Locate the cell with the specified text and output its (x, y) center coordinate. 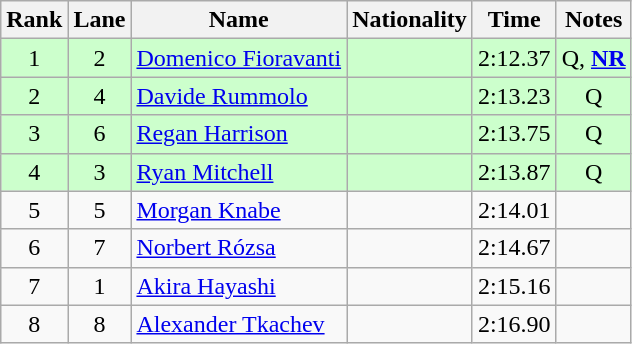
Q, NR (594, 58)
Morgan Knabe (239, 210)
Regan Harrison (239, 134)
Domenico Fioravanti (239, 58)
Name (239, 20)
Rank (34, 20)
Ryan Mitchell (239, 172)
Nationality (410, 20)
Norbert Rózsa (239, 248)
Akira Hayashi (239, 286)
2:14.01 (514, 210)
2:13.75 (514, 134)
Lane (100, 20)
Time (514, 20)
Alexander Tkachev (239, 324)
Notes (594, 20)
Davide Rummolo (239, 96)
2:13.87 (514, 172)
2:13.23 (514, 96)
2:12.37 (514, 58)
2:15.16 (514, 286)
2:16.90 (514, 324)
2:14.67 (514, 248)
